Return the [x, y] coordinate for the center point of the cell that contains the specified text.  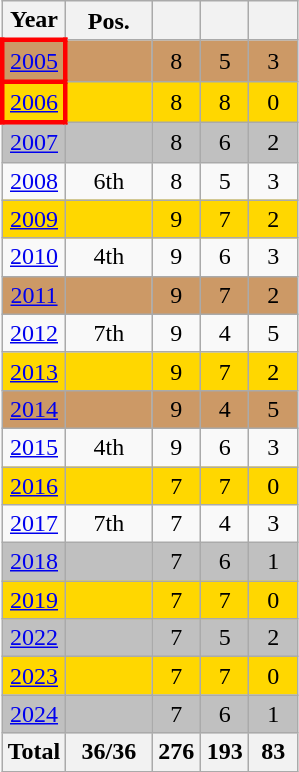
Year [34, 21]
2023 [34, 676]
83 [274, 752]
2007 [34, 142]
2006 [34, 102]
6th [109, 181]
276 [176, 752]
Pos. [109, 21]
2022 [34, 638]
193 [224, 752]
2009 [34, 219]
2015 [34, 447]
36/36 [109, 752]
2019 [34, 600]
2011 [34, 295]
2018 [34, 562]
2012 [34, 333]
2024 [34, 714]
2008 [34, 181]
2016 [34, 485]
2013 [34, 371]
2005 [34, 60]
Total [34, 752]
2010 [34, 257]
2014 [34, 409]
2017 [34, 524]
